Output the (X, Y) coordinate of the center of the cell containing the given text.  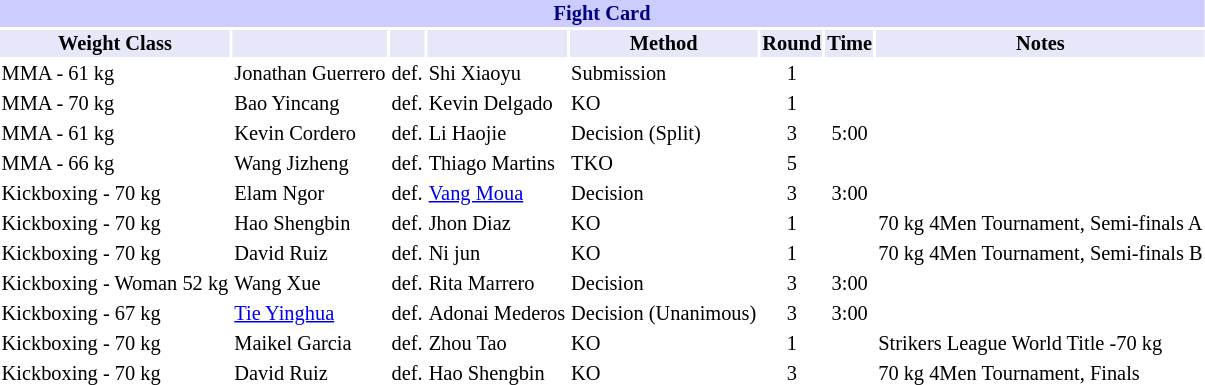
Elam Ngor (310, 194)
Hao Shengbin (310, 224)
Shi Xiaoyu (496, 74)
Adonai Mederos (496, 314)
Wang Xue (310, 284)
70 kg 4Men Tournament, Semi-finals B (1040, 254)
Fight Card (602, 14)
Wang Jizheng (310, 164)
70 kg 4Men Tournament, Semi-finals A (1040, 224)
Rita Marrero (496, 284)
Jhon Diaz (496, 224)
Maikel Garcia (310, 344)
Li Haojie (496, 134)
Weight Class (115, 44)
Kevin Delgado (496, 104)
Time (850, 44)
Vang Moua (496, 194)
Notes (1040, 44)
Ni jun (496, 254)
Kevin Cordero (310, 134)
Decision (Split) (664, 134)
MMA - 70 kg (115, 104)
Thiago Martins (496, 164)
Tie Yinghua (310, 314)
David Ruiz (310, 254)
Round (792, 44)
Bao Yincang (310, 104)
Kickboxing - Woman 52 kg (115, 284)
Method (664, 44)
Zhou Tao (496, 344)
Decision (Unanimous) (664, 314)
Kickboxing - 67 kg (115, 314)
MMA - 66 kg (115, 164)
5:00 (850, 134)
TKO (664, 164)
Strikers League World Title -70 kg (1040, 344)
Jonathan Guerrero (310, 74)
5 (792, 164)
Submission (664, 74)
